From the cell containing the given text, extract its center point as [x, y] coordinate. 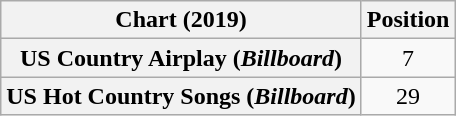
Chart (2019) [181, 20]
Position [408, 20]
US Country Airplay (Billboard) [181, 58]
7 [408, 58]
US Hot Country Songs (Billboard) [181, 96]
29 [408, 96]
